Extract the [X, Y] coordinate from the center of the cell holding the provided text.  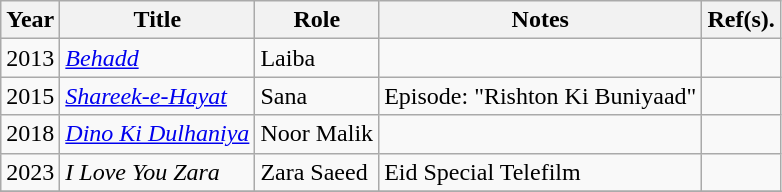
Episode: "Rishton Ki Buniyaad" [540, 96]
Ref(s). [741, 20]
Role [317, 20]
Laiba [317, 58]
Notes [540, 20]
Eid Special Telefilm [540, 172]
Sana [317, 96]
2018 [30, 134]
2023 [30, 172]
Shareek-e-Hayat [158, 96]
Dino Ki Dulhaniya [158, 134]
Noor Malik [317, 134]
2013 [30, 58]
Zara Saeed [317, 172]
Behadd [158, 58]
I Love You Zara [158, 172]
Title [158, 20]
2015 [30, 96]
Year [30, 20]
